Extract the [x, y] coordinate from the center of the cell holding the provided text.  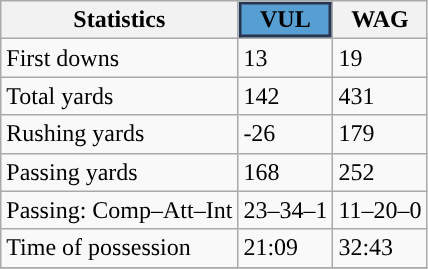
21:09 [286, 248]
252 [380, 172]
Time of possession [120, 248]
11–20–0 [380, 210]
First downs [120, 58]
Total yards [120, 96]
Statistics [120, 20]
Passing: Comp–Att–Int [120, 210]
142 [286, 96]
WAG [380, 20]
19 [380, 58]
Rushing yards [120, 134]
VUL [286, 20]
179 [380, 134]
23–34–1 [286, 210]
13 [286, 58]
431 [380, 96]
-26 [286, 134]
168 [286, 172]
32:43 [380, 248]
Passing yards [120, 172]
